Extract the [x, y] coordinate from the center of the cell holding the provided text.  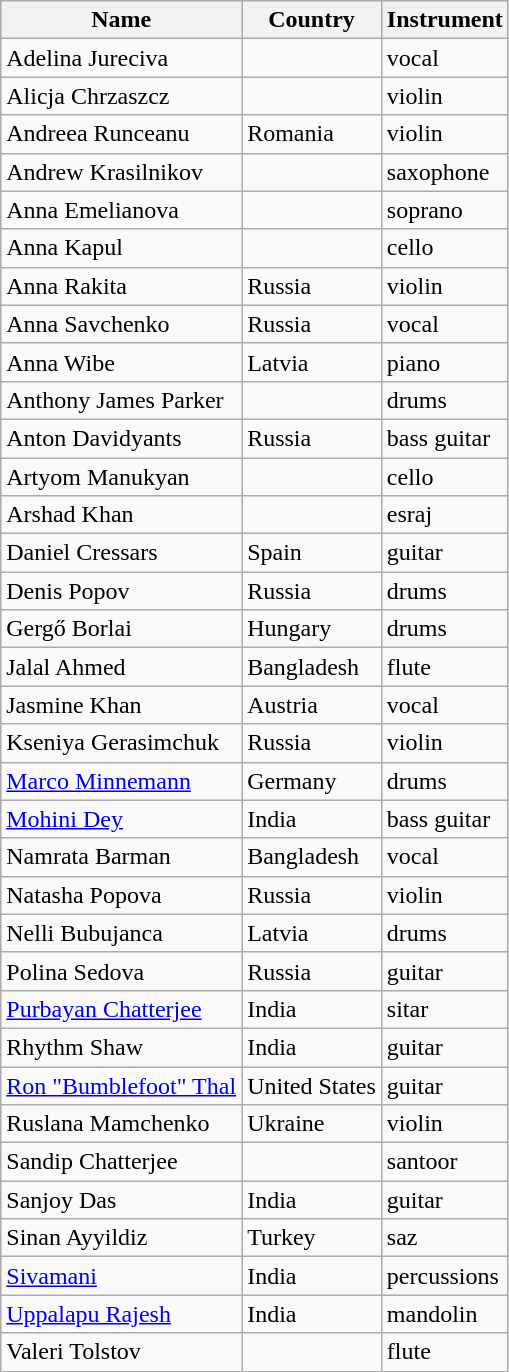
Anna Savchenko [122, 324]
Jalal Ahmed [122, 667]
Spain [312, 553]
Romania [312, 134]
Alicja Chrzaszcz [122, 96]
saxophone [444, 172]
Gergő Borlai [122, 629]
Mohini Dey [122, 819]
Kseniya Gerasimchuk [122, 743]
Instrument [444, 20]
Uppalapu Rajesh [122, 1314]
saz [444, 1238]
Artyom Manukyan [122, 477]
Daniel Cressars [122, 553]
Natasha Popova [122, 895]
esraj [444, 515]
United States [312, 1085]
Sinan Ayyildiz [122, 1238]
Country [312, 20]
Rhythm Shaw [122, 1047]
percussions [444, 1276]
Turkey [312, 1238]
Germany [312, 781]
Arshad Khan [122, 515]
santoor [444, 1162]
Anna Emelianova [122, 210]
Anton Davidyants [122, 438]
Denis Popov [122, 591]
Andreea Runceanu [122, 134]
soprano [444, 210]
Marco Minnemann [122, 781]
Name [122, 20]
Ruslana Mamchenko [122, 1124]
Adelina Jureciva [122, 58]
Austria [312, 705]
Nelli Bubujanca [122, 933]
Anna Rakita [122, 286]
Anna Wibe [122, 362]
mandolin [444, 1314]
sitar [444, 1009]
Sivamani [122, 1276]
Ron "Bumblefoot" Thal [122, 1085]
Sanjoy Das [122, 1200]
Andrew Krasilnikov [122, 172]
Hungary [312, 629]
Anna Kapul [122, 248]
Jasmine Khan [122, 705]
Purbayan Chatterjee [122, 1009]
piano [444, 362]
Valeri Tolstov [122, 1352]
Ukraine [312, 1124]
Namrata Barman [122, 857]
Polina Sedova [122, 971]
Anthony James Parker [122, 400]
Sandip Chatterjee [122, 1162]
